Provide the [X, Y] coordinate of the cell's center where the given text is located.  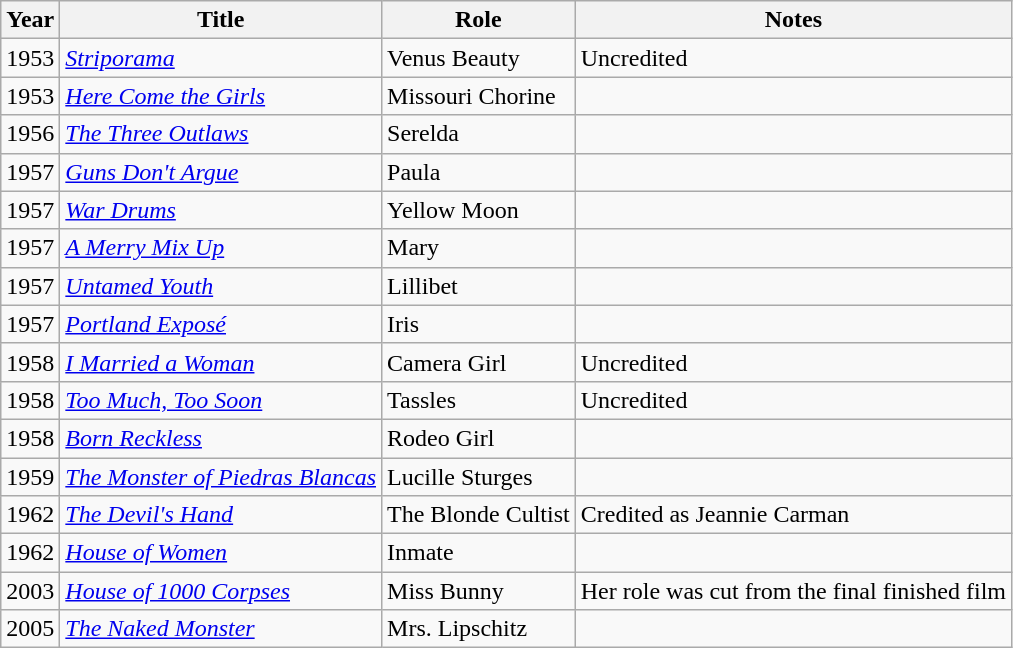
The Devil's Hand [221, 515]
The Monster of Piedras Blancas [221, 477]
Striporama [221, 58]
2003 [30, 591]
The Blonde Cultist [479, 515]
Notes [793, 20]
The Naked Monster [221, 629]
Venus Beauty [479, 58]
Portland Exposé [221, 324]
Lucille Sturges [479, 477]
Lillibet [479, 286]
Born Reckless [221, 438]
Title [221, 20]
Serelda [479, 134]
Credited as Jeannie Carman [793, 515]
Mrs. Lipschitz [479, 629]
A Merry Mix Up [221, 248]
I Married a Woman [221, 362]
Too Much, Too Soon [221, 400]
The Three Outlaws [221, 134]
Rodeo Girl [479, 438]
Year [30, 20]
Guns Don't Argue [221, 172]
Iris [479, 324]
Inmate [479, 553]
Paula [479, 172]
House of Women [221, 553]
Her role was cut from the final finished film [793, 591]
2005 [30, 629]
Here Come the Girls [221, 96]
Camera Girl [479, 362]
Miss Bunny [479, 591]
Tassles [479, 400]
1956 [30, 134]
House of 1000 Corpses [221, 591]
War Drums [221, 210]
1959 [30, 477]
Missouri Chorine [479, 96]
Role [479, 20]
Mary [479, 248]
Yellow Moon [479, 210]
Untamed Youth [221, 286]
